Identify which cell holds the provided text, then report its [X, Y] central coordinate. 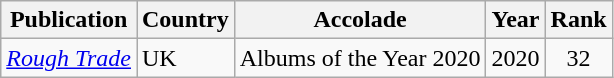
Country [185, 20]
UK [185, 58]
Albums of the Year 2020 [360, 58]
Year [516, 20]
2020 [516, 58]
Publication [69, 20]
Rough Trade [69, 58]
Accolade [360, 20]
Rank [578, 20]
32 [578, 58]
